Extract the [x, y] coordinate from the center of the cell holding the provided text.  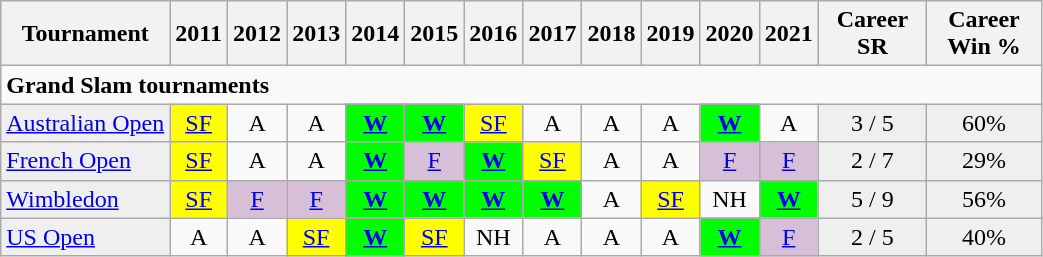
Wimbledon [86, 199]
Grand Slam tournaments [522, 85]
2011 [199, 34]
Career SR [872, 34]
Career Win % [984, 34]
5 / 9 [872, 199]
29% [984, 161]
60% [984, 123]
Tournament [86, 34]
2020 [730, 34]
2014 [376, 34]
French Open [86, 161]
US Open [86, 237]
2021 [788, 34]
2013 [316, 34]
2 / 7 [872, 161]
2 / 5 [872, 237]
56% [984, 199]
2019 [670, 34]
3 / 5 [872, 123]
2012 [258, 34]
2016 [494, 34]
2018 [612, 34]
2017 [552, 34]
Australian Open [86, 123]
40% [984, 237]
2015 [434, 34]
